Identify which cell holds the provided text, then report its (X, Y) central coordinate. 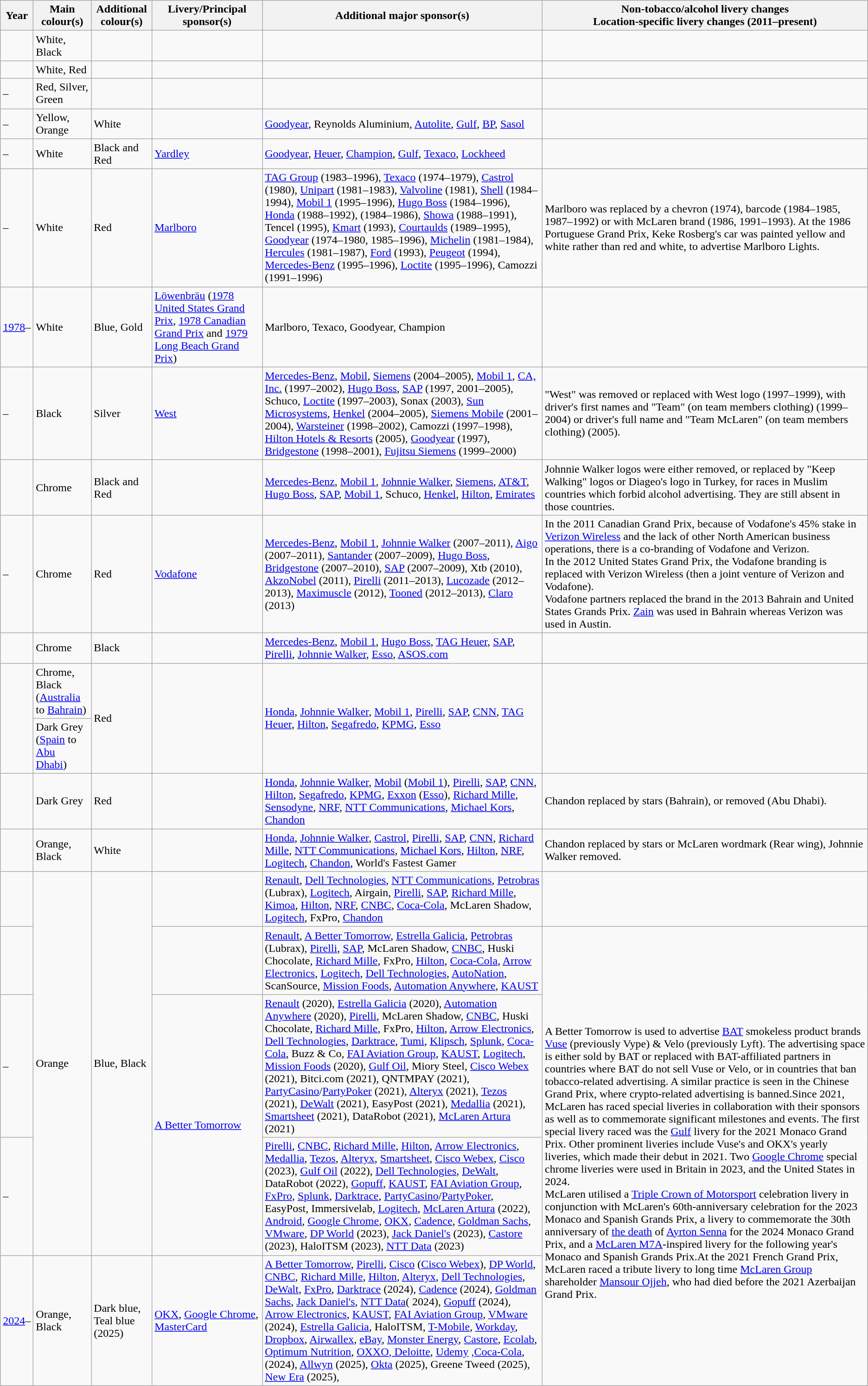
Dark Grey (Spain to Abu Dhabi) (62, 746)
Vodafone (207, 574)
Main colour(s) (62, 16)
Red, Silver, Green (62, 94)
Blue, Black (121, 1063)
OKX, Google Chrome, MasterCard (207, 1320)
Silver (121, 413)
Orange (62, 1063)
Honda, Johnnie Walker, Mobil 1, Pirelli, SAP, CNN, TAG Heuer, Hilton, Segafredo, KPMG, Esso (402, 719)
West (207, 413)
Blue, Gold (121, 327)
Mercedes-Benz, Mobil 1, Johnnie Walker, Siemens, AT&T, Hugo Boss, SAP, Mobil 1, Schuco, Henkel, Hilton, Emirates (402, 487)
Chandon replaced by stars (Bahrain), or removed (Abu Dhabi). (705, 802)
A Better Tomorrow (207, 1125)
Dark Grey (62, 802)
Marlboro, Texaco, Goodyear, Champion (402, 327)
2024– (17, 1320)
Goodyear, Heuer, Champion, Gulf, Texaco, Lockheed (402, 154)
Mercedes-Benz, Mobil 1, Hugo Boss, TAG Heuer, SAP, Pirelli, Johnnie Walker, Esso, ASOS.com (402, 648)
Livery/Principal sponsor(s) (207, 16)
Chandon replaced by stars or McLaren wordmark (Rear wing), Johnnie Walker removed. (705, 850)
Non-tobacco/alcohol livery changes Location-specific livery changes (2011–present) (705, 16)
Year (17, 16)
Chrome, Black (Australia to Bahrain) (62, 691)
Goodyear, Reynolds Aluminium, Autolite, Gulf, BP, Sasol (402, 123)
1978– (17, 327)
White, Red (62, 70)
Yardley (207, 154)
Dark blue, Teal blue (2025) (121, 1320)
White, Black (62, 45)
Löwenbräu (1978 United States Grand Prix, 1978 Canadian Grand Prix and 1979 Long Beach Grand Prix) (207, 327)
Additional major sponsor(s) (402, 16)
Yellow, Orange (62, 123)
Marlboro (207, 228)
Additional colour(s) (121, 16)
